Provide the (x, y) coordinate of the cell's center where the given text is located.  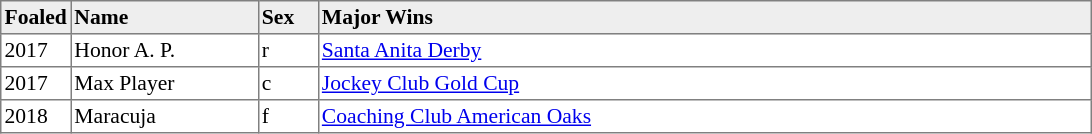
Max Player (165, 84)
Santa Anita Derby (704, 50)
Jockey Club Gold Cup (704, 84)
f (288, 116)
Name (165, 18)
r (288, 50)
Coaching Club American Oaks (704, 116)
Maracuja (165, 116)
Sex (288, 18)
Major Wins (704, 18)
c (288, 84)
2018 (36, 116)
Foaled (36, 18)
Honor A. P. (165, 50)
